Return (X, Y) of the center of cell containing provided text 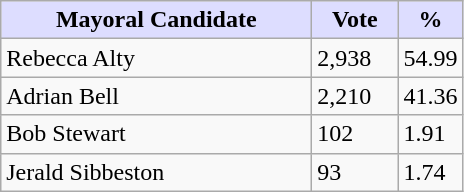
1.74 (430, 172)
2,938 (355, 58)
Bob Stewart (156, 134)
2,210 (355, 96)
54.99 (430, 58)
Vote (355, 20)
1.91 (430, 134)
Mayoral Candidate (156, 20)
Adrian Bell (156, 96)
Rebecca Alty (156, 58)
Jerald Sibbeston (156, 172)
% (430, 20)
93 (355, 172)
41.36 (430, 96)
102 (355, 134)
